Extract the (X, Y) coordinate from the center of the cell holding the provided text.  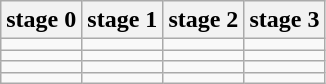
stage 2 (204, 20)
stage 3 (284, 20)
stage 0 (42, 20)
stage 1 (122, 20)
